Pinpoint the cell where the given text exists, returning its [X, Y] midpoint coordinate. 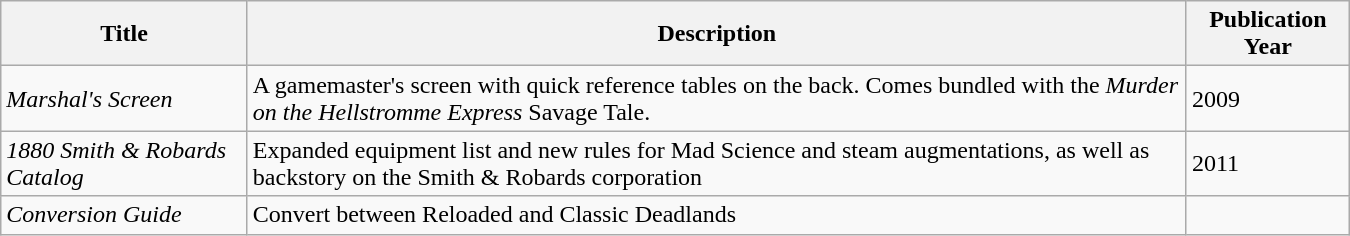
A gamemaster's screen with quick reference tables on the back. Comes bundled with the Murder on the Hellstromme Express Savage Tale. [716, 98]
Marshal's Screen [124, 98]
1880 Smith & Robards Catalog [124, 164]
Title [124, 34]
2011 [1268, 164]
Convert between Reloaded and Classic Deadlands [716, 215]
Conversion Guide [124, 215]
Publication Year [1268, 34]
Expanded equipment list and new rules for Mad Science and steam augmentations, as well as backstory on the Smith & Robards corporation [716, 164]
Description [716, 34]
2009 [1268, 98]
